For the text-containing cell, return its midpoint in [x, y] coordinate format. 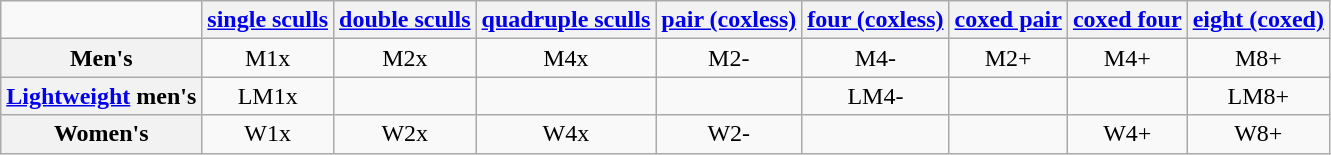
single sculls [268, 20]
M4+ [1127, 58]
W8+ [1258, 134]
M2- [729, 58]
coxed pair [1008, 20]
W4+ [1127, 134]
M4- [876, 58]
coxed four [1127, 20]
LM4- [876, 96]
M2+ [1008, 58]
W2- [729, 134]
Women's [102, 134]
W2x [405, 134]
M8+ [1258, 58]
eight (coxed) [1258, 20]
M4x [566, 58]
quadruple sculls [566, 20]
M1x [268, 58]
W1x [268, 134]
four (coxless) [876, 20]
pair (coxless) [729, 20]
LM8+ [1258, 96]
W4x [566, 134]
Lightweight men's [102, 96]
Men's [102, 58]
LM1x [268, 96]
M2x [405, 58]
double sculls [405, 20]
